Capture the cell that displays the provided text and extract its [x, y] central coordinate. 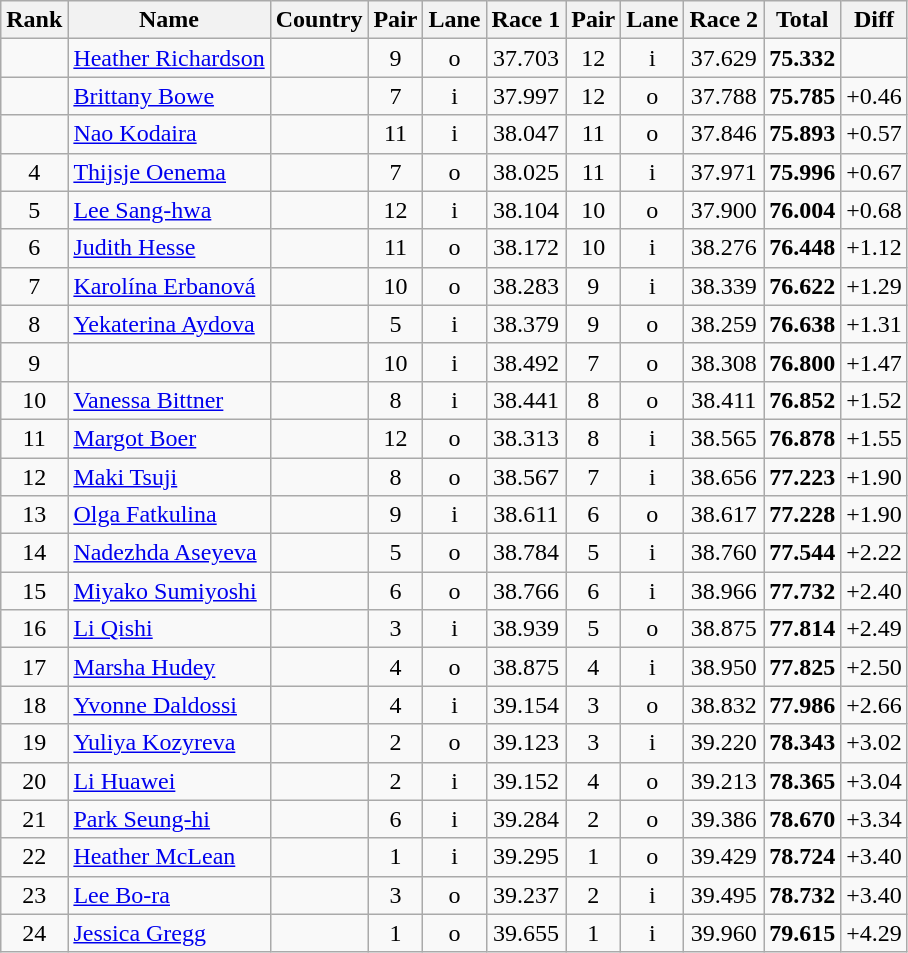
38.565 [724, 438]
75.996 [802, 172]
Lee Sang-hwa [169, 210]
16 [34, 629]
+2.50 [874, 667]
Li Huawei [169, 781]
39.220 [724, 743]
39.284 [526, 819]
39.295 [526, 857]
+0.68 [874, 210]
+2.22 [874, 553]
+4.29 [874, 933]
77.825 [802, 667]
75.893 [802, 134]
23 [34, 895]
38.784 [526, 553]
17 [34, 667]
Race 1 [526, 20]
+1.55 [874, 438]
39.213 [724, 781]
Heather Richardson [169, 58]
39.429 [724, 857]
Race 2 [724, 20]
79.615 [802, 933]
39.152 [526, 781]
75.785 [802, 96]
38.966 [724, 591]
21 [34, 819]
+2.40 [874, 591]
Yekaterina Aydova [169, 324]
38.939 [526, 629]
76.448 [802, 248]
38.172 [526, 248]
Miyako Sumiyoshi [169, 591]
Lee Bo-ra [169, 895]
Name [169, 20]
+1.29 [874, 286]
76.622 [802, 286]
38.313 [526, 438]
Karolína Erbanová [169, 286]
76.800 [802, 362]
37.971 [724, 172]
76.852 [802, 400]
Maki Tsuji [169, 477]
38.276 [724, 248]
38.308 [724, 362]
76.004 [802, 210]
78.343 [802, 743]
38.259 [724, 324]
Diff [874, 20]
+1.31 [874, 324]
38.379 [526, 324]
39.123 [526, 743]
77.986 [802, 705]
Nao Kodaira [169, 134]
38.411 [724, 400]
75.332 [802, 58]
+0.67 [874, 172]
37.703 [526, 58]
77.814 [802, 629]
18 [34, 705]
39.154 [526, 705]
Marsha Hudey [169, 667]
22 [34, 857]
38.950 [724, 667]
39.386 [724, 819]
76.878 [802, 438]
Country [319, 20]
Rank [34, 20]
39.655 [526, 933]
37.788 [724, 96]
38.611 [526, 515]
38.832 [724, 705]
38.104 [526, 210]
78.670 [802, 819]
15 [34, 591]
Thijsje Oenema [169, 172]
38.766 [526, 591]
38.492 [526, 362]
Judith Hesse [169, 248]
+2.49 [874, 629]
37.846 [724, 134]
20 [34, 781]
Brittany Bowe [169, 96]
38.047 [526, 134]
Total [802, 20]
77.228 [802, 515]
Yvonne Daldossi [169, 705]
37.629 [724, 58]
24 [34, 933]
Vanessa Bittner [169, 400]
39.495 [724, 895]
38.656 [724, 477]
+1.12 [874, 248]
38.283 [526, 286]
+2.66 [874, 705]
+3.02 [874, 743]
+1.47 [874, 362]
38.760 [724, 553]
13 [34, 515]
37.997 [526, 96]
14 [34, 553]
77.732 [802, 591]
38.617 [724, 515]
Li Qishi [169, 629]
37.900 [724, 210]
78.365 [802, 781]
Yuliya Kozyreva [169, 743]
+0.46 [874, 96]
+3.04 [874, 781]
Nadezhda Aseyeva [169, 553]
78.724 [802, 857]
38.441 [526, 400]
19 [34, 743]
39.960 [724, 933]
+0.57 [874, 134]
76.638 [802, 324]
38.339 [724, 286]
+3.34 [874, 819]
77.544 [802, 553]
Heather McLean [169, 857]
+1.52 [874, 400]
Olga Fatkulina [169, 515]
77.223 [802, 477]
38.567 [526, 477]
Park Seung-hi [169, 819]
Jessica Gregg [169, 933]
39.237 [526, 895]
38.025 [526, 172]
Margot Boer [169, 438]
78.732 [802, 895]
